For the text-containing cell, return its midpoint in [x, y] coordinate format. 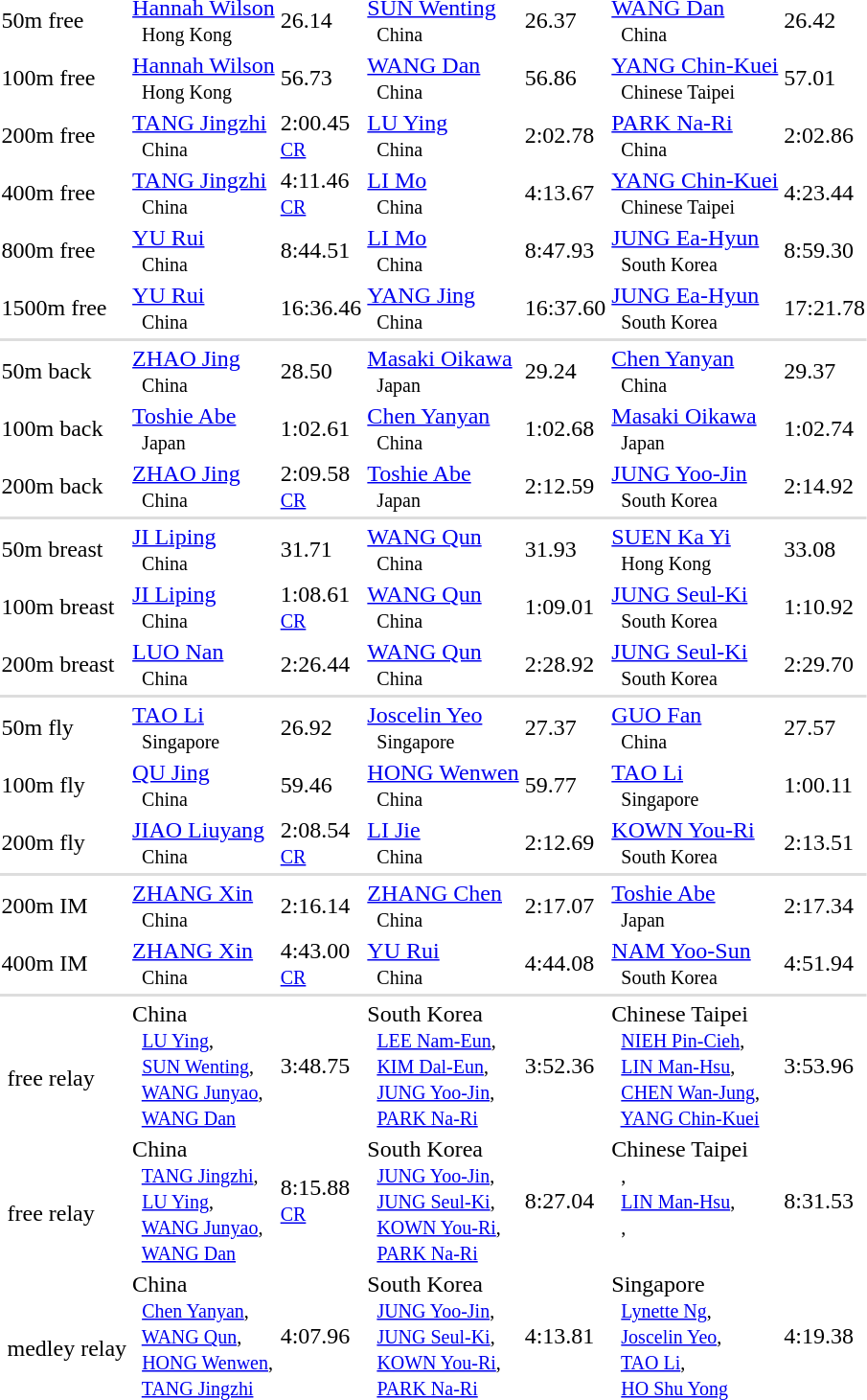
29.37 [825, 372]
GUO Fan China [696, 728]
KOWN You-Ri South Korea [696, 843]
31.71 [321, 550]
50m back [64, 372]
28.50 [321, 372]
2:29.70 [825, 665]
2:16.14 [321, 907]
2:26.44 [321, 665]
59.46 [321, 786]
LU Ying China [443, 136]
16:36.46 [321, 309]
56.73 [321, 79]
1:10.92 [825, 608]
4:43.00 CR [321, 964]
8:15.88 CR [321, 1201]
HONG Wenwen China [443, 786]
2:02.78 [565, 136]
China LU Ying, SUN Wenting, WANG Junyao, WANG Dan [204, 1066]
100m free [64, 79]
Chinese Taipei , LIN Man-Hsu, , [696, 1201]
3:48.75 [321, 1066]
26.92 [321, 728]
200m back [64, 487]
29.24 [565, 372]
200m fly [64, 843]
2:14.92 [825, 487]
South Korea LEE Nam-Eun, KIM Dal-Eun, JUNG Yoo-Jin, PARK Na-Ri [443, 1066]
400m IM [64, 964]
JIAO Liuyang China [204, 843]
JUNG Yoo-Jin South Korea [696, 487]
1:00.11 [825, 786]
4:44.08 [565, 964]
400m free [64, 194]
3:52.36 [565, 1066]
27.37 [565, 728]
4:11.46 CR [321, 194]
50m breast [64, 550]
Hannah Wilson Hong Kong [204, 79]
Joscelin Yeo Singapore [443, 728]
2:08.54 CR [321, 843]
2:17.07 [565, 907]
1:09.01 [565, 608]
2:12.69 [565, 843]
WANG Dan China [443, 79]
China TANG Jingzhi, LU Ying, WANG Junyao, WANG Dan [204, 1201]
17:21.78 [825, 309]
1:02.68 [565, 429]
4:13.67 [565, 194]
4:23.44 [825, 194]
8:31.53 [825, 1201]
27.57 [825, 728]
1:02.74 [825, 429]
2:28.92 [565, 665]
PARK Na-Ri China [696, 136]
8:47.93 [565, 251]
Chinese Taipei NIEH Pin-Cieh, LIN Man-Hsu, CHEN Wan-Jung, YANG Chin-Kuei [696, 1066]
59.77 [565, 786]
31.93 [565, 550]
8:59.30 [825, 251]
South Korea JUNG Yoo-Jin, JUNG Seul-Ki, KOWN You-Ri, PARK Na-Ri [443, 1201]
4:51.94 [825, 964]
SUEN Ka Yi Hong Kong [696, 550]
33.08 [825, 550]
8:44.51 [321, 251]
100m breast [64, 608]
LI Jie China [443, 843]
57.01 [825, 79]
2:00.45 CR [321, 136]
2:12.59 [565, 487]
200m IM [64, 907]
50m fly [64, 728]
3:53.96 [825, 1066]
2:13.51 [825, 843]
1:08.61 CR [321, 608]
200m free [64, 136]
2:02.86 [825, 136]
1500m free [64, 309]
100m fly [64, 786]
2:09.58 CR [321, 487]
200m breast [64, 665]
100m back [64, 429]
56.86 [565, 79]
800m free [64, 251]
QU Jing China [204, 786]
2:17.34 [825, 907]
YANG Jing China [443, 309]
1:02.61 [321, 429]
NAM Yoo-Sun South Korea [696, 964]
LUO Nan China [204, 665]
16:37.60 [565, 309]
ZHANG Chen China [443, 907]
8:27.04 [565, 1201]
